Detect which cell encompasses the target text, then output its [X, Y] center coordinate. 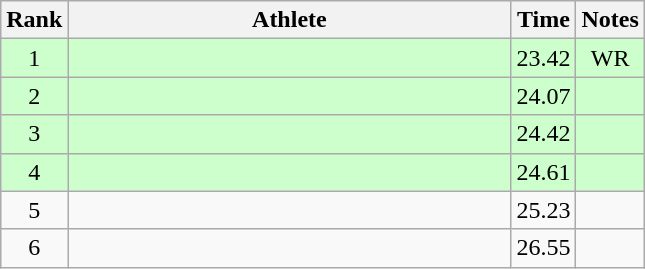
3 [34, 134]
5 [34, 210]
Athlete [290, 20]
Rank [34, 20]
26.55 [544, 248]
6 [34, 248]
24.61 [544, 172]
23.42 [544, 58]
25.23 [544, 210]
24.07 [544, 96]
4 [34, 172]
WR [610, 58]
Notes [610, 20]
24.42 [544, 134]
1 [34, 58]
2 [34, 96]
Time [544, 20]
